Scan for the cell matching the given text and deliver its [x, y] coordinate at center. 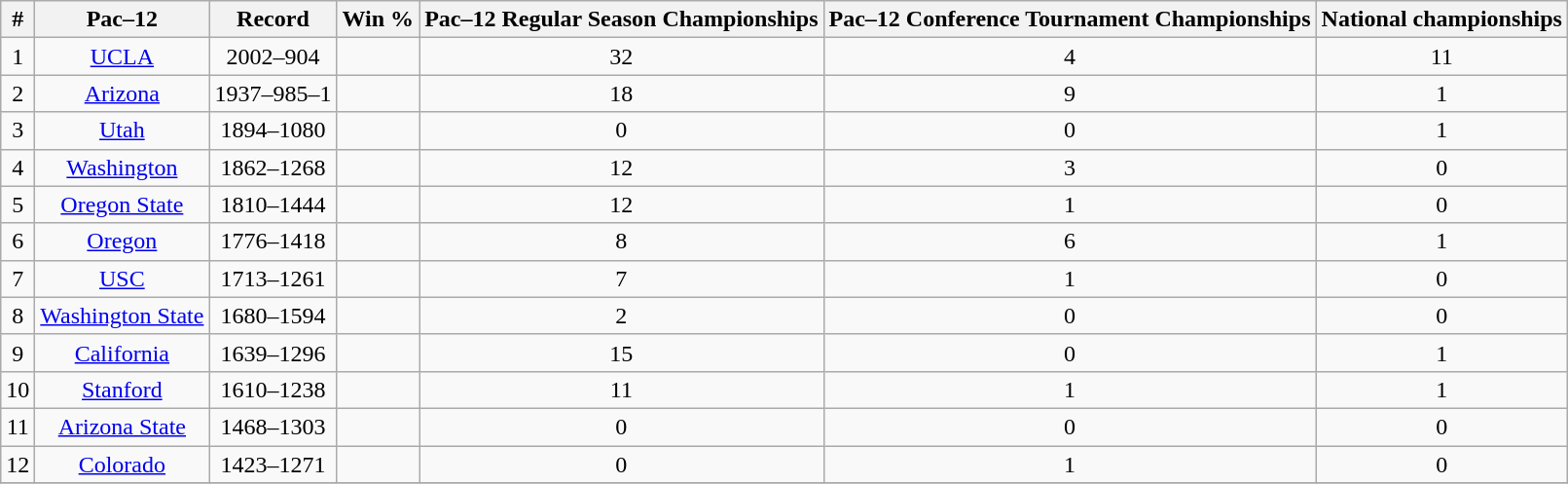
Arizona [123, 93]
Oregon [123, 242]
Arizona State [123, 427]
1610–1238 [273, 390]
1468–1303 [273, 427]
Pac–12 Conference Tournament Championships [1070, 19]
1894–1080 [273, 130]
1423–1271 [273, 465]
California [123, 353]
5 [18, 205]
2002–904 [273, 56]
1810–1444 [273, 205]
Colorado [123, 465]
10 [18, 390]
1776–1418 [273, 242]
Washington State [123, 316]
National championships [1441, 19]
Win % [378, 19]
18 [621, 93]
USC [123, 279]
32 [621, 56]
15 [621, 353]
# [18, 19]
Record [273, 19]
Stanford [123, 390]
1713–1261 [273, 279]
UCLA [123, 56]
1639–1296 [273, 353]
1862–1268 [273, 168]
1937–985–1 [273, 93]
Oregon State [123, 205]
Pac–12 [123, 19]
Washington [123, 168]
Utah [123, 130]
Pac–12 Regular Season Championships [621, 19]
1680–1594 [273, 316]
